Return [x, y] of the center of cell containing provided text 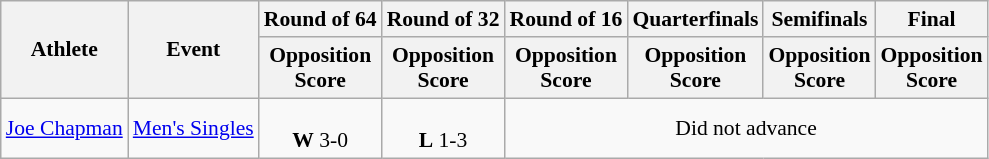
Round of 64 [320, 19]
Round of 32 [444, 19]
Semifinals [819, 19]
L 1-3 [444, 128]
Did not advance [746, 128]
Athlete [64, 50]
Joe Chapman [64, 128]
Event [194, 50]
W 3-0 [320, 128]
Quarterfinals [695, 19]
Final [932, 19]
Men's Singles [194, 128]
Round of 16 [566, 19]
